Detect which cell encompasses the target text, then output its (x, y) center coordinate. 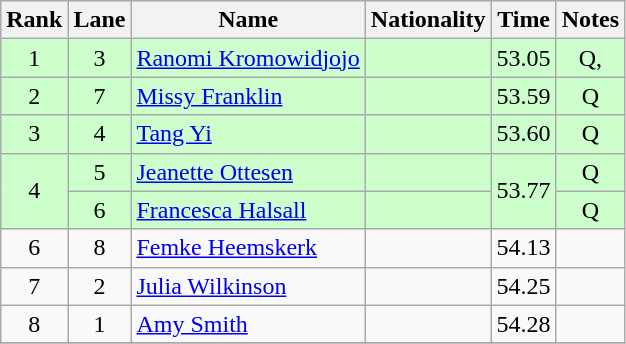
Lane (100, 20)
53.77 (524, 191)
53.05 (524, 58)
54.25 (524, 286)
54.13 (524, 248)
Ranomi Kromowidjojo (248, 58)
Julia Wilkinson (248, 286)
54.28 (524, 324)
Jeanette Ottesen (248, 172)
53.59 (524, 96)
Femke Heemskerk (248, 248)
Tang Yi (248, 134)
Rank (34, 20)
Name (248, 20)
Q, (590, 58)
Amy Smith (248, 324)
Missy Franklin (248, 96)
Francesca Halsall (248, 210)
Nationality (428, 20)
Time (524, 20)
Notes (590, 20)
5 (100, 172)
53.60 (524, 134)
